Extract the [x, y] coordinate from the center of the cell holding the provided text.  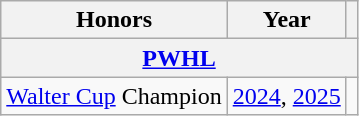
2024, 2025 [286, 96]
Honors [114, 20]
Year [286, 20]
PWHL [180, 58]
Walter Cup Champion [114, 96]
